Scan for the cell matching the given text and deliver its [x, y] coordinate at center. 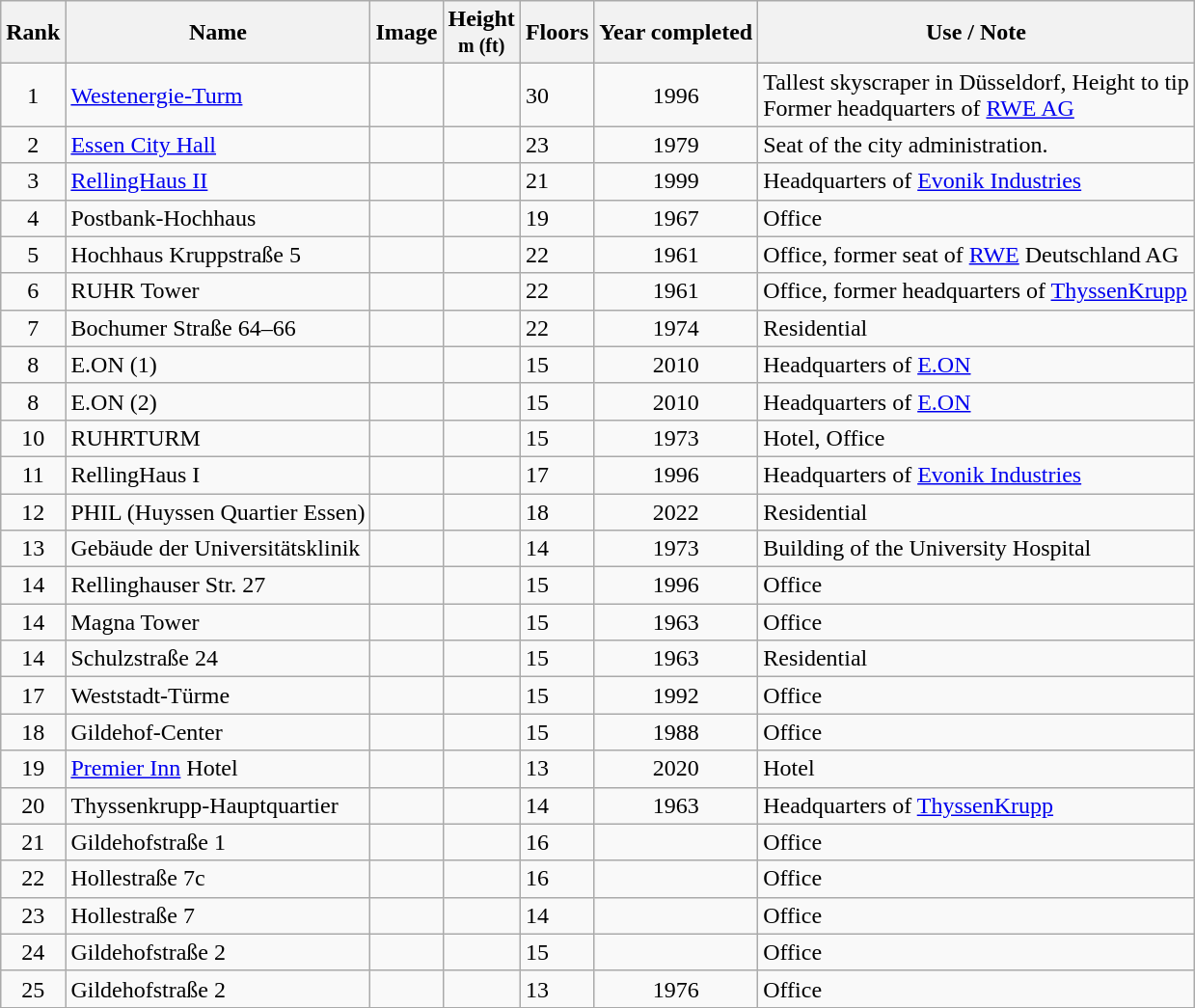
Schulzstraße 24 [218, 659]
Rank [33, 33]
Office, former headquarters of ThyssenKrupp [976, 291]
Hollestraße 7c [218, 879]
Essen City Hall [218, 145]
Hochhaus Kruppstraße 5 [218, 255]
Westenergie-Turm [218, 95]
Heightm (ft) [481, 33]
5 [33, 255]
11 [33, 475]
RellingHaus II [218, 181]
Image [407, 33]
Name [218, 33]
Premier Inn Hotel [218, 769]
10 [33, 438]
24 [33, 952]
Weststadt-Türme [218, 695]
PHIL (Huyssen Quartier Essen) [218, 512]
20 [33, 805]
1967 [676, 218]
2022 [676, 512]
1999 [676, 181]
Gildehofstraße 1 [218, 842]
Gildehof-Center [218, 732]
E.ON (1) [218, 365]
Tallest skyscraper in Düsseldorf, Height to tip Former headquarters of RWE AG [976, 95]
2 [33, 145]
Postbank-Hochhaus [218, 218]
Floors [557, 33]
1979 [676, 145]
2020 [676, 769]
Thyssenkrupp-Hauptquartier [218, 805]
Bochumer Straße 64–66 [218, 328]
Gebäude der Universitätsklinik [218, 549]
Headquarters of ThyssenKrupp [976, 805]
E.ON (2) [218, 401]
Hollestraße 7 [218, 915]
25 [33, 989]
1 [33, 95]
Building of the University Hospital [976, 549]
12 [33, 512]
3 [33, 181]
Use / Note [976, 33]
RUHR Tower [218, 291]
Hotel [976, 769]
Office, former seat of RWE Deutschland AG [976, 255]
1992 [676, 695]
30 [557, 95]
4 [33, 218]
Hotel, Office [976, 438]
RellingHaus I [218, 475]
1974 [676, 328]
7 [33, 328]
Rellinghauser Str. 27 [218, 586]
RUHRTURM [218, 438]
Seat of the city administration. [976, 145]
1976 [676, 989]
1988 [676, 732]
Magna Tower [218, 622]
Year completed [676, 33]
6 [33, 291]
